Pinpoint the cell where the given text exists, returning its [x, y] midpoint coordinate. 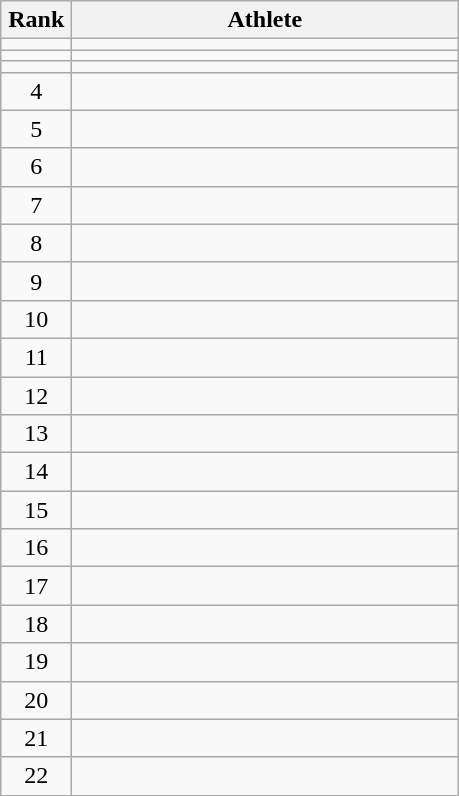
6 [36, 167]
Rank [36, 20]
20 [36, 700]
5 [36, 129]
22 [36, 776]
Athlete [265, 20]
21 [36, 738]
15 [36, 510]
13 [36, 434]
19 [36, 662]
11 [36, 357]
18 [36, 624]
8 [36, 243]
9 [36, 281]
17 [36, 586]
16 [36, 548]
7 [36, 205]
10 [36, 319]
12 [36, 395]
4 [36, 91]
14 [36, 472]
